From the cell containing the given text, extract its center point as (x, y) coordinate. 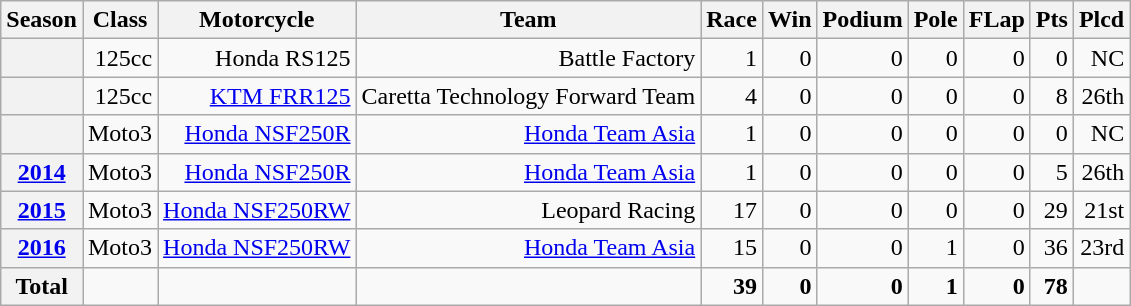
Pts (1052, 20)
29 (1052, 210)
Total (42, 286)
Honda RS125 (257, 58)
4 (732, 96)
Motorcycle (257, 20)
78 (1052, 286)
2015 (42, 210)
2014 (42, 172)
36 (1052, 248)
FLap (996, 20)
Win (790, 20)
39 (732, 286)
Leopard Racing (528, 210)
Plcd (1101, 20)
Podium (862, 20)
Pole (936, 20)
Race (732, 20)
Team (528, 20)
23rd (1101, 248)
5 (1052, 172)
17 (732, 210)
15 (732, 248)
Battle Factory (528, 58)
Caretta Technology Forward Team (528, 96)
21st (1101, 210)
Season (42, 20)
Class (120, 20)
2016 (42, 248)
8 (1052, 96)
KTM FRR125 (257, 96)
